Capture the cell that displays the provided text and extract its [X, Y] central coordinate. 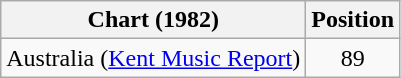
89 [353, 58]
Position [353, 20]
Chart (1982) [154, 20]
Australia (Kent Music Report) [154, 58]
